Determine the [x, y] coordinate at the center of the cell enclosing the given text.  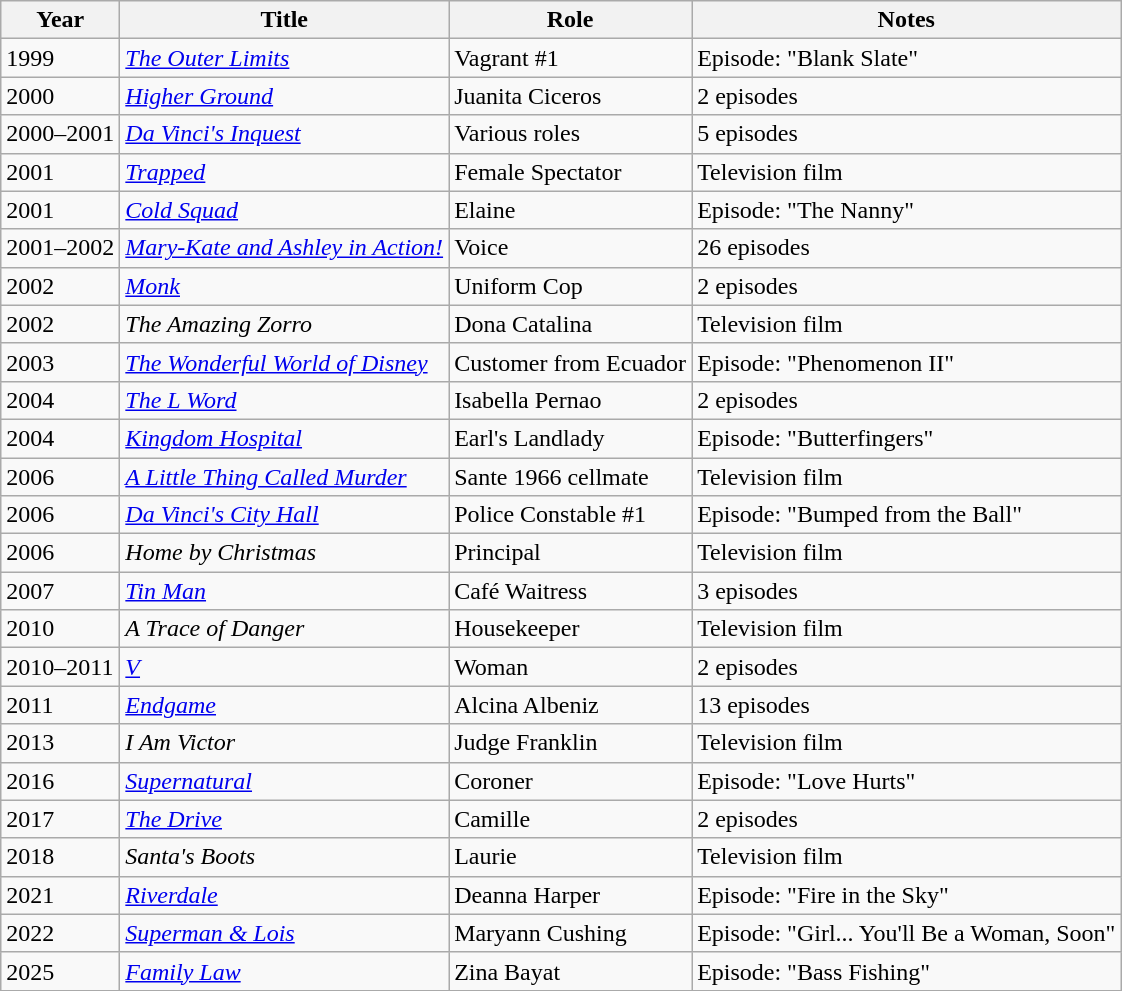
The L Word [284, 400]
Juanita Ciceros [570, 96]
Supernatural [284, 781]
Principal [570, 553]
Episode: "Butterfingers" [906, 438]
Monk [284, 286]
A Little Thing Called Murder [284, 477]
2017 [60, 819]
Title [284, 20]
Episode: "Fire in the Sky" [906, 895]
Laurie [570, 857]
Woman [570, 667]
Family Law [284, 971]
2010–2011 [60, 667]
Deanna Harper [570, 895]
Elaine [570, 210]
Female Spectator [570, 172]
The Wonderful World of Disney [284, 362]
1999 [60, 58]
Role [570, 20]
3 episodes [906, 591]
Episode: "Love Hurts" [906, 781]
Episode: "Girl... You'll Be a Woman, Soon" [906, 933]
Housekeeper [570, 629]
Various roles [570, 134]
Zina Bayat [570, 971]
Trapped [284, 172]
2016 [60, 781]
2021 [60, 895]
Tin Man [284, 591]
Vagrant #1 [570, 58]
The Outer Limits [284, 58]
Customer from Ecuador [570, 362]
2011 [60, 705]
2001–2002 [60, 248]
Police Constable #1 [570, 515]
A Trace of Danger [284, 629]
2000–2001 [60, 134]
Home by Christmas [284, 553]
2025 [60, 971]
Coroner [570, 781]
Episode: "Bumped from the Ball" [906, 515]
2003 [60, 362]
2018 [60, 857]
Maryann Cushing [570, 933]
13 episodes [906, 705]
2007 [60, 591]
Camille [570, 819]
Mary-Kate and Ashley in Action! [284, 248]
Dona Catalina [570, 324]
Episode: "The Nanny" [906, 210]
Da Vinci's City Hall [284, 515]
Voice [570, 248]
Uniform Cop [570, 286]
Isabella Pernao [570, 400]
5 episodes [906, 134]
Santa's Boots [284, 857]
V [284, 667]
Superman & Lois [284, 933]
Year [60, 20]
Da Vinci's Inquest [284, 134]
Higher Ground [284, 96]
The Drive [284, 819]
Episode: "Blank Slate" [906, 58]
Kingdom Hospital [284, 438]
Notes [906, 20]
2010 [60, 629]
The Amazing Zorro [284, 324]
I Am Victor [284, 743]
Episode: "Phenomenon II" [906, 362]
2022 [60, 933]
26 episodes [906, 248]
Endgame [284, 705]
2000 [60, 96]
Riverdale [284, 895]
Sante 1966 cellmate [570, 477]
Cold Squad [284, 210]
2013 [60, 743]
Café Waitress [570, 591]
Episode: "Bass Fishing" [906, 971]
Judge Franklin [570, 743]
Earl's Landlady [570, 438]
Alcina Albeniz [570, 705]
